Pinpoint the cell where the given text exists, returning its [X, Y] midpoint coordinate. 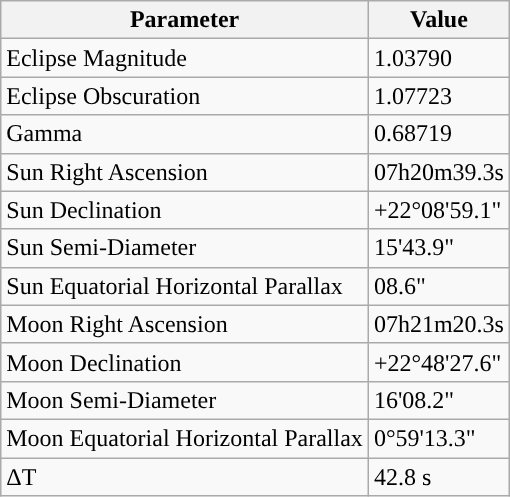
42.8 s [438, 477]
Parameter [185, 20]
07h20m39.3s [438, 172]
Moon Declination [185, 362]
+22°08'59.1" [438, 210]
1.07723 [438, 96]
Sun Equatorial Horizontal Parallax [185, 286]
Value [438, 20]
Moon Equatorial Horizontal Parallax [185, 438]
16'08.2" [438, 400]
Eclipse Obscuration [185, 96]
0°59'13.3" [438, 438]
Moon Right Ascension [185, 324]
0.68719 [438, 134]
Gamma [185, 134]
Sun Right Ascension [185, 172]
+22°48'27.6" [438, 362]
ΔT [185, 477]
Eclipse Magnitude [185, 58]
08.6" [438, 286]
Moon Semi-Diameter [185, 400]
07h21m20.3s [438, 324]
1.03790 [438, 58]
15'43.9" [438, 248]
Sun Semi-Diameter [185, 248]
Sun Declination [185, 210]
